Return the [X, Y] coordinate for the center point of the cell that contains the specified text.  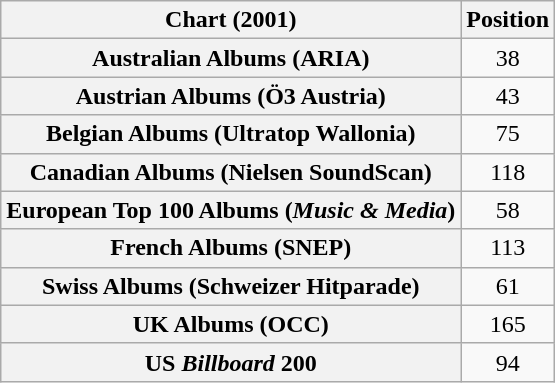
Chart (2001) [231, 20]
75 [508, 134]
58 [508, 210]
Australian Albums (ARIA) [231, 58]
Position [508, 20]
113 [508, 248]
38 [508, 58]
French Albums (SNEP) [231, 248]
UK Albums (OCC) [231, 324]
43 [508, 96]
Austrian Albums (Ö3 Austria) [231, 96]
European Top 100 Albums (Music & Media) [231, 210]
Belgian Albums (Ultratop Wallonia) [231, 134]
61 [508, 286]
Swiss Albums (Schweizer Hitparade) [231, 286]
Canadian Albums (Nielsen SoundScan) [231, 172]
94 [508, 362]
US Billboard 200 [231, 362]
165 [508, 324]
118 [508, 172]
